Pinpoint the cell where the given text exists, returning its (x, y) midpoint coordinate. 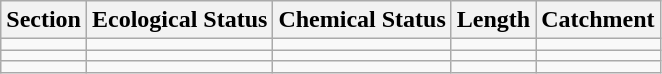
Chemical Status (362, 20)
Catchment (598, 20)
Section (44, 20)
Ecological Status (179, 20)
Length (493, 20)
